Search for the cell housing the specified text and yield its (x, y) center coordinate. 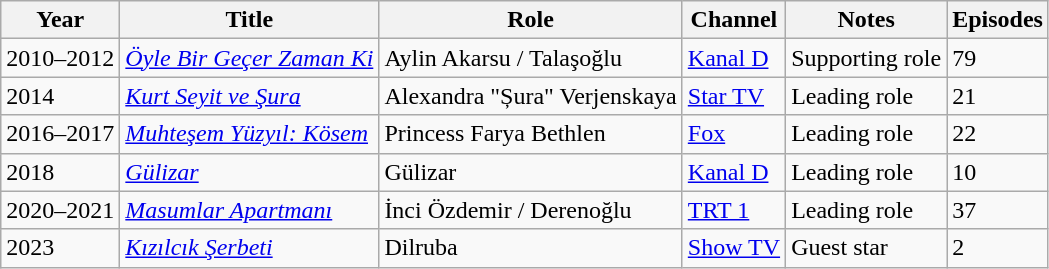
Year (60, 20)
Guest star (866, 248)
Channel (734, 20)
Title (250, 20)
21 (998, 96)
Episodes (998, 20)
2010–2012 (60, 58)
Alexandra "Șura" Verjenskaya (530, 96)
2 (998, 248)
Show TV (734, 248)
Kızılcık Şerbeti (250, 248)
2016–2017 (60, 134)
Aylin Akarsu / Talaşoğlu (530, 58)
10 (998, 172)
Supporting role (866, 58)
2023 (60, 248)
79 (998, 58)
İnci Özdemir / Derenoğlu (530, 210)
37 (998, 210)
Fox (734, 134)
2018 (60, 172)
Princess Farya Bethlen (530, 134)
Notes (866, 20)
Masumlar Apartmanı (250, 210)
Kurt Seyit ve Şura (250, 96)
Muhteşem Yüzyıl: Kösem (250, 134)
Öyle Bir Geçer Zaman Ki (250, 58)
2014 (60, 96)
Role (530, 20)
2020–2021 (60, 210)
Dilruba (530, 248)
22 (998, 134)
TRT 1 (734, 210)
Star TV (734, 96)
